Scan for the cell matching the given text and deliver its (X, Y) coordinate at center. 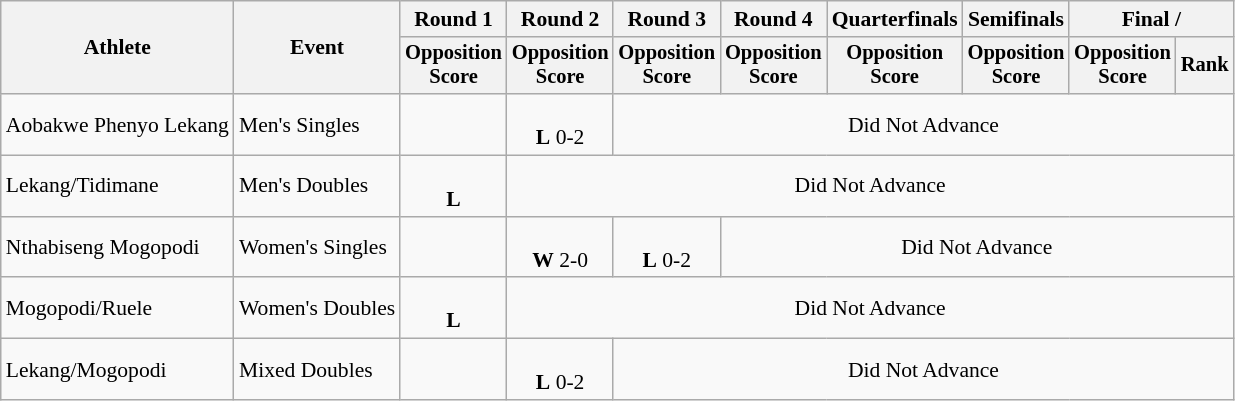
Rank (1205, 66)
Round 4 (774, 19)
Women's Doubles (317, 308)
Quarterfinals (895, 19)
Final / (1151, 19)
Men's Doubles (317, 186)
Aobakwe Phenyo Lekang (118, 124)
Women's Singles (317, 248)
Mogopodi/Ruele (118, 308)
W 2-0 (560, 248)
Lekang/Tidimane (118, 186)
Men's Singles (317, 124)
Semifinals (1016, 19)
Round 1 (454, 19)
Round 3 (666, 19)
Athlete (118, 48)
Event (317, 48)
Mixed Doubles (317, 370)
Round 2 (560, 19)
Lekang/Mogopodi (118, 370)
Nthabiseng Mogopodi (118, 248)
